Determine the (X, Y) coordinate at the center of the cell enclosing the given text.  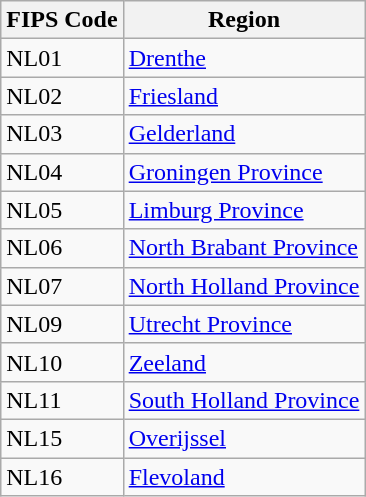
North Brabant Province (244, 248)
FIPS Code (62, 20)
Zeeland (244, 362)
NL09 (62, 324)
Gelderland (244, 134)
Friesland (244, 96)
NL04 (62, 172)
Utrecht Province (244, 324)
NL06 (62, 248)
NL02 (62, 96)
Region (244, 20)
NL01 (62, 58)
Limburg Province (244, 210)
North Holland Province (244, 286)
NL05 (62, 210)
NL10 (62, 362)
South Holland Province (244, 400)
NL11 (62, 400)
Flevoland (244, 477)
Groningen Province (244, 172)
NL07 (62, 286)
Drenthe (244, 58)
NL15 (62, 438)
NL16 (62, 477)
NL03 (62, 134)
Overijssel (244, 438)
